Scan for the cell matching the given text and deliver its (x, y) coordinate at center. 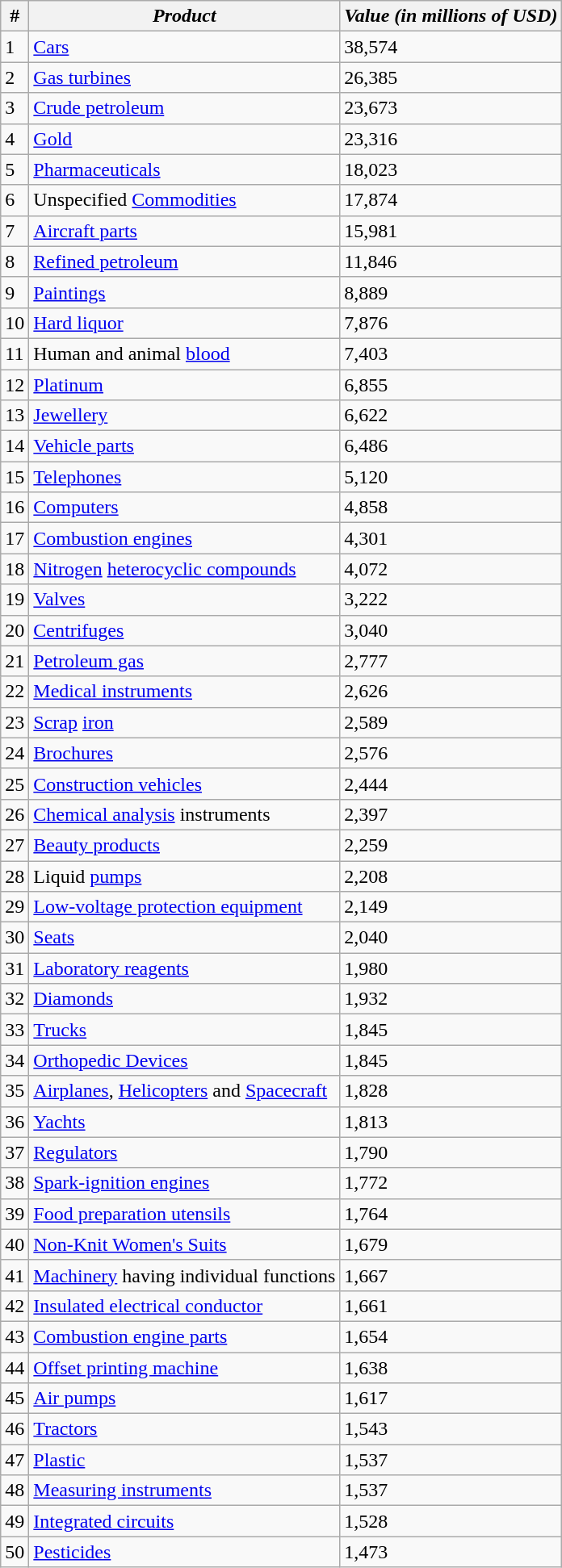
10 (15, 323)
Trucks (184, 1030)
32 (15, 999)
Diamonds (184, 999)
47 (15, 1460)
Beauty products (184, 845)
Combustion engine parts (184, 1336)
5,120 (451, 477)
4,072 (451, 569)
17,874 (451, 200)
Yachts (184, 1122)
Brochures (184, 753)
8 (15, 261)
Chemical analysis instruments (184, 814)
40 (15, 1244)
Regulators (184, 1152)
48 (15, 1491)
Hard liquor (184, 323)
Platinum (184, 385)
# (15, 16)
Scrap iron (184, 722)
1 (15, 47)
2,626 (451, 692)
9 (15, 292)
46 (15, 1429)
3,222 (451, 600)
14 (15, 446)
30 (15, 938)
24 (15, 753)
Crude petroleum (184, 108)
Unspecified Commodities (184, 200)
11 (15, 353)
Laboratory reagents (184, 968)
Combustion engines (184, 538)
Airplanes, Helicopters and Spacecraft (184, 1091)
23 (15, 722)
2,589 (451, 722)
25 (15, 784)
21 (15, 661)
Gas turbines (184, 77)
22 (15, 692)
23,316 (451, 139)
Machinery having individual functions (184, 1275)
Refined petroleum (184, 261)
Product (184, 16)
4,301 (451, 538)
Centrifuges (184, 630)
1,790 (451, 1152)
Orthopedic Devices (184, 1060)
2,397 (451, 814)
1,661 (451, 1306)
Insulated electrical conductor (184, 1306)
1,638 (451, 1368)
26 (15, 814)
Non-Knit Women's Suits (184, 1244)
20 (15, 630)
Pharmaceuticals (184, 169)
1,654 (451, 1336)
7,403 (451, 353)
34 (15, 1060)
1,932 (451, 999)
2,444 (451, 784)
Liquid pumps (184, 876)
1,667 (451, 1275)
37 (15, 1152)
33 (15, 1030)
49 (15, 1521)
Computers (184, 508)
2,208 (451, 876)
2 (15, 77)
12 (15, 385)
27 (15, 845)
26,385 (451, 77)
Paintings (184, 292)
Offset printing machine (184, 1368)
6,622 (451, 416)
Construction vehicles (184, 784)
23,673 (451, 108)
6 (15, 200)
45 (15, 1399)
1,528 (451, 1521)
2,777 (451, 661)
1,679 (451, 1244)
38,574 (451, 47)
41 (15, 1275)
1,543 (451, 1429)
36 (15, 1122)
Integrated circuits (184, 1521)
Jewellery (184, 416)
1,980 (451, 968)
Plastic (184, 1460)
13 (15, 416)
19 (15, 600)
6,855 (451, 385)
Human and animal blood (184, 353)
Petroleum gas (184, 661)
2,576 (451, 753)
42 (15, 1306)
18 (15, 569)
3 (15, 108)
1,828 (451, 1091)
11,846 (451, 261)
5 (15, 169)
Telephones (184, 477)
39 (15, 1214)
Vehicle parts (184, 446)
3,040 (451, 630)
29 (15, 907)
1,617 (451, 1399)
Pesticides (184, 1552)
1,473 (451, 1552)
2,259 (451, 845)
Medical instruments (184, 692)
17 (15, 538)
4 (15, 139)
7,876 (451, 323)
Air pumps (184, 1399)
16 (15, 508)
Tractors (184, 1429)
31 (15, 968)
15,981 (451, 231)
50 (15, 1552)
15 (15, 477)
2,149 (451, 907)
Value (in millions of USD) (451, 16)
28 (15, 876)
7 (15, 231)
2,040 (451, 938)
4,858 (451, 508)
Gold (184, 139)
1,764 (451, 1214)
Spark-ignition engines (184, 1183)
Aircraft parts (184, 231)
Low-voltage protection equipment (184, 907)
Seats (184, 938)
Nitrogen heterocyclic compounds (184, 569)
35 (15, 1091)
Cars (184, 47)
Food preparation utensils (184, 1214)
1,813 (451, 1122)
38 (15, 1183)
Measuring instruments (184, 1491)
1,772 (451, 1183)
18,023 (451, 169)
8,889 (451, 292)
43 (15, 1336)
Valves (184, 600)
44 (15, 1368)
6,486 (451, 446)
